Identify which cell holds the provided text, then report its (X, Y) central coordinate. 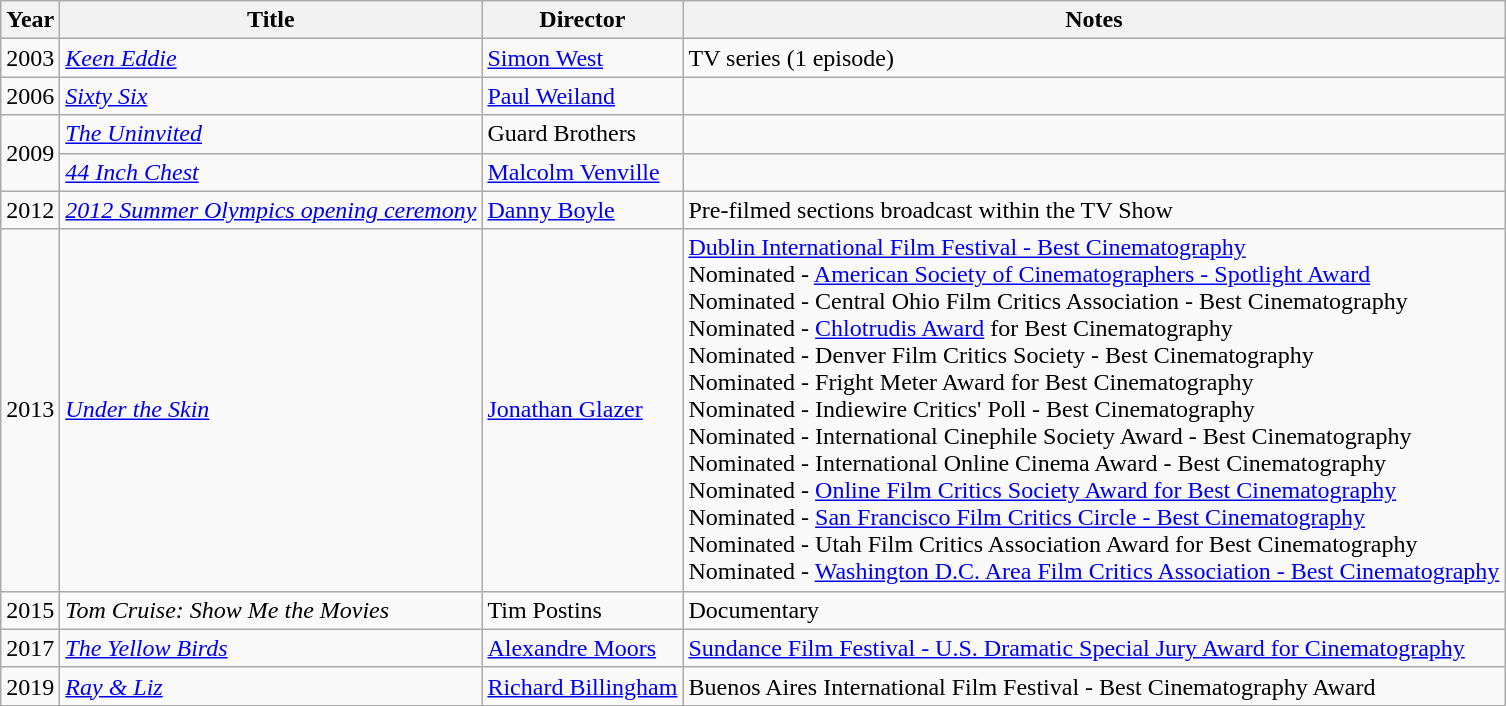
Jonathan Glazer (582, 410)
Documentary (1094, 610)
44 Inch Chest (271, 172)
2015 (30, 610)
2012 (30, 210)
Alexandre Moors (582, 648)
Notes (1094, 20)
2013 (30, 410)
Guard Brothers (582, 134)
Tim Postins (582, 610)
Sundance Film Festival - U.S. Dramatic Special Jury Award for Cinematography (1094, 648)
2003 (30, 58)
2006 (30, 96)
Paul Weiland (582, 96)
Pre-filmed sections broadcast within the TV Show (1094, 210)
Sixty Six (271, 96)
TV series (1 episode) (1094, 58)
Tom Cruise: Show Me the Movies (271, 610)
Year (30, 20)
2012 Summer Olympics opening ceremony (271, 210)
Malcolm Venville (582, 172)
Title (271, 20)
Buenos Aires International Film Festival - Best Cinematography Award (1094, 686)
Ray & Liz (271, 686)
2009 (30, 153)
Keen Eddie (271, 58)
Simon West (582, 58)
Richard Billingham (582, 686)
The Yellow Birds (271, 648)
The Uninvited (271, 134)
Director (582, 20)
2017 (30, 648)
Under the Skin (271, 410)
2019 (30, 686)
Danny Boyle (582, 210)
